Return the [X, Y] coordinate for the center point of the cell that contains the specified text.  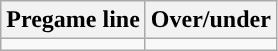
Pregame line [74, 20]
Over/under [210, 20]
